Extract the (X, Y) coordinate from the center of the cell holding the provided text.  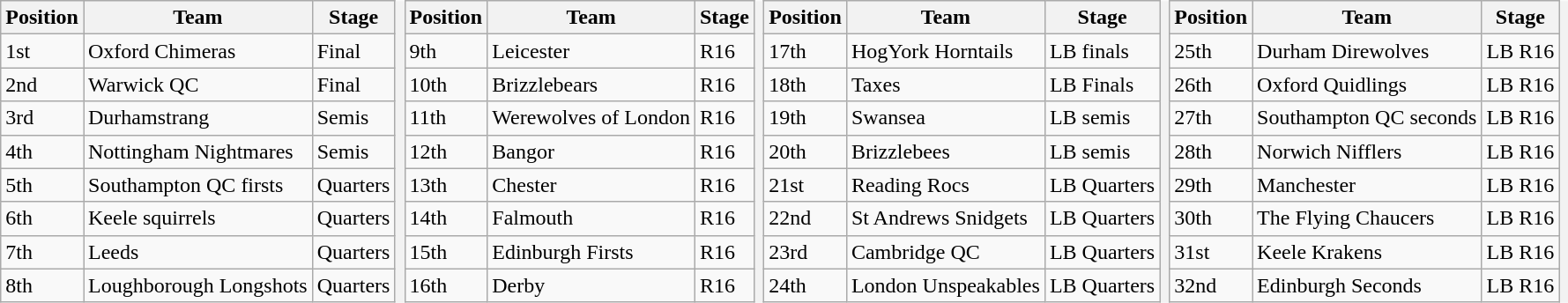
22nd (806, 218)
Durhamstrang (197, 118)
Leeds (197, 252)
19th (806, 118)
Southampton QC firsts (197, 185)
16th (446, 285)
13th (446, 185)
29th (1211, 185)
Warwick QC (197, 85)
3rd (42, 118)
The Flying Chaucers (1367, 218)
Derby (591, 285)
Brizzlebees (945, 151)
Swansea (945, 118)
Loughborough Longshots (197, 285)
23rd (806, 252)
Falmouth (591, 218)
27th (1211, 118)
10th (446, 85)
St Andrews Snidgets (945, 218)
25th (1211, 51)
18th (806, 85)
Bangor (591, 151)
Manchester (1367, 185)
London Unspeakables (945, 285)
Norwich Nifflers (1367, 151)
Edinburgh Firsts (591, 252)
15th (446, 252)
30th (1211, 218)
Oxford Quidlings (1367, 85)
6th (42, 218)
14th (446, 218)
11th (446, 118)
26th (1211, 85)
Nottingham Nightmares (197, 151)
8th (42, 285)
31st (1211, 252)
HogYork Horntails (945, 51)
12th (446, 151)
Keele Krakens (1367, 252)
21st (806, 185)
Keele squirrels (197, 218)
Werewolves of London (591, 118)
2nd (42, 85)
32nd (1211, 285)
Brizzlebears (591, 85)
Cambridge QC (945, 252)
7th (42, 252)
LB finals (1102, 51)
Leicester (591, 51)
Durham Direwolves (1367, 51)
9th (446, 51)
Reading Rocs (945, 185)
5th (42, 185)
4th (42, 151)
Oxford Chimeras (197, 51)
Taxes (945, 85)
20th (806, 151)
17th (806, 51)
28th (1211, 151)
Southampton QC seconds (1367, 118)
Edinburgh Seconds (1367, 285)
Chester (591, 185)
1st (42, 51)
24th (806, 285)
LB Finals (1102, 85)
